Scan for the cell matching the given text and deliver its (x, y) coordinate at center. 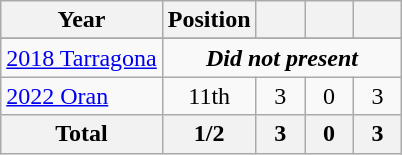
2018 Tarragona (82, 58)
11th (209, 96)
Year (82, 20)
2022 Oran (82, 96)
1/2 (209, 134)
Did not present (282, 58)
Total (82, 134)
Position (209, 20)
